Provide the (X, Y) coordinate of the cell's center where the given text is located.  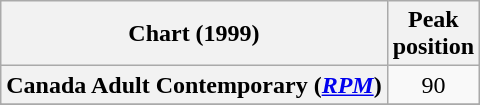
Chart (1999) (194, 34)
Canada Adult Contemporary (RPM) (194, 85)
Peakposition (433, 34)
90 (433, 85)
